For the text-containing cell, return its midpoint in [X, Y] coordinate format. 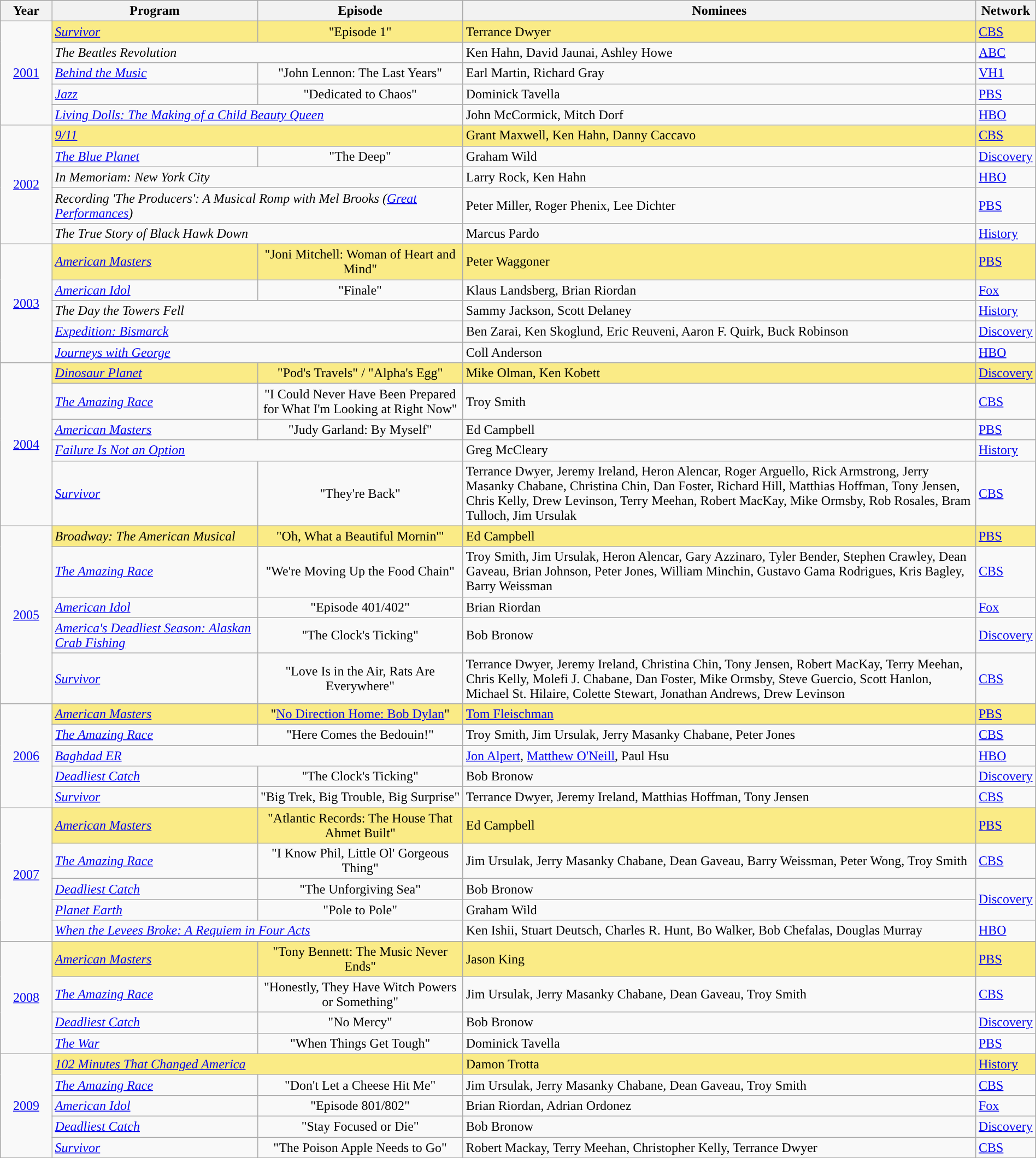
Ken Ishii, Stuart Deutsch, Charles R. Hunt, Bo Walker, Bob Chefalas, Douglas Murray [719, 931]
Dinosaur Planet [155, 373]
Ken Hahn, David Jaunai, Ashley Howe [719, 52]
Jim Ursulak, Jerry Masanky Chabane, Dean Gaveau, Barry Weissman, Peter Wong, Troy Smith [719, 861]
Brian Riordan [719, 607]
Behind the Music [155, 73]
2008 [26, 997]
The Beatles Revolution [257, 52]
"Episode 1" [360, 32]
2006 [26, 755]
9/11 [257, 136]
Coll Anderson [719, 352]
2004 [26, 444]
Network [1005, 11]
"Dedicated to Chaos" [360, 94]
"Stay Focused or Die" [360, 1126]
The War [155, 1043]
Living Dolls: The Making of a Child Beauty Queen [257, 115]
Brian Riordan, Adrian Ordonez [719, 1106]
"Oh, What a Beautiful Mornin'" [360, 536]
"Big Trek, Big Trouble, Big Surprise" [360, 797]
Jon Alpert, Matthew O'Neill, Paul Hsu [719, 756]
"Atlantic Records: The House That Ahmet Built" [360, 825]
2001 [26, 73]
Tom Fleischman [719, 714]
The Day the Towers Fell [257, 311]
"Tony Bennett: The Music Never Ends" [360, 959]
2005 [26, 614]
Jason King [719, 959]
"John Lennon: The Last Years" [360, 73]
"We're Moving Up the Food Chain" [360, 572]
VH1 [1005, 73]
Terrance Dwyer, Jeremy Ireland, Matthias Hoffman, Tony Jensen [719, 797]
2002 [26, 185]
"Honestly, They Have Witch Powers or Something" [360, 995]
"Joni Mitchell: Woman of Heart and Mind" [360, 261]
"Pole to Pole" [360, 910]
Journeys with George [257, 352]
"Episode 401/402" [360, 607]
"I Know Phil, Little Ol' Gorgeous Thing" [360, 861]
Jazz [155, 94]
Peter Waggoner [719, 261]
"Finale" [360, 290]
Troy Smith, Jim Ursulak, Jerry Masanky Chabane, Peter Jones [719, 734]
Year [26, 11]
Klaus Landsberg, Brian Riordan [719, 290]
Expedition: Bismarck [257, 332]
"Pod's Travels" / "Alpha's Egg" [360, 373]
Terrance Dwyer [719, 32]
America's Deadliest Season: Alaskan Crab Fishing [155, 635]
Damon Trotta [719, 1064]
Earl Martin, Richard Gray [719, 73]
Peter Miller, Roger Phenix, Lee Dichter [719, 205]
"I Could Never Have Been Prepared for What I'm Looking at Right Now" [360, 401]
"Judy Garland: By Myself" [360, 430]
"The Unforgiving Sea" [360, 889]
Planet Earth [155, 910]
Failure Is Not an Option [257, 450]
The Blue Planet [155, 156]
"Don't Let a Cheese Hit Me" [360, 1085]
ABC [1005, 52]
"The Deep" [360, 156]
"They're Back" [360, 493]
"The Poison Apple Needs to Go" [360, 1147]
Program [155, 11]
In Memoriam: New York City [257, 177]
Nominees [719, 11]
Episode [360, 11]
"Love Is in the Air, Rats Are Everywhere" [360, 678]
John McCormick, Mitch Dorf [719, 115]
102 Minutes That Changed America [257, 1064]
Mike Olman, Ken Kobett [719, 373]
Marcus Pardo [719, 233]
Grant Maxwell, Ken Hahn, Danny Caccavo [719, 136]
2009 [26, 1106]
When the Levees Broke: A Requiem in Four Acts [257, 931]
"No Mercy" [360, 1022]
Broadway: The American Musical [155, 536]
Recording 'The Producers': A Musical Romp with Mel Brooks (Great Performances) [257, 205]
Sammy Jackson, Scott Delaney [719, 311]
Ben Zarai, Ken Skoglund, Eric Reuveni, Aaron F. Quirk, Buck Robinson [719, 332]
Robert Mackay, Terry Meehan, Christopher Kelly, Terrance Dwyer [719, 1147]
"When Things Get Tough" [360, 1043]
2003 [26, 303]
"Here Comes the Bedouin!" [360, 734]
2007 [26, 874]
Baghdad ER [257, 756]
Troy Smith [719, 401]
"No Direction Home: Bob Dylan" [360, 714]
The True Story of Black Hawk Down [257, 233]
Larry Rock, Ken Hahn [719, 177]
Greg McCleary [719, 450]
"Episode 801/802" [360, 1106]
